Provide the [x, y] coordinate of the cell's center where the given text is located.  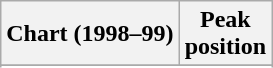
Chart (1998–99) [90, 34]
Peakposition [225, 34]
